Identify which cell holds the provided text, then report its (x, y) central coordinate. 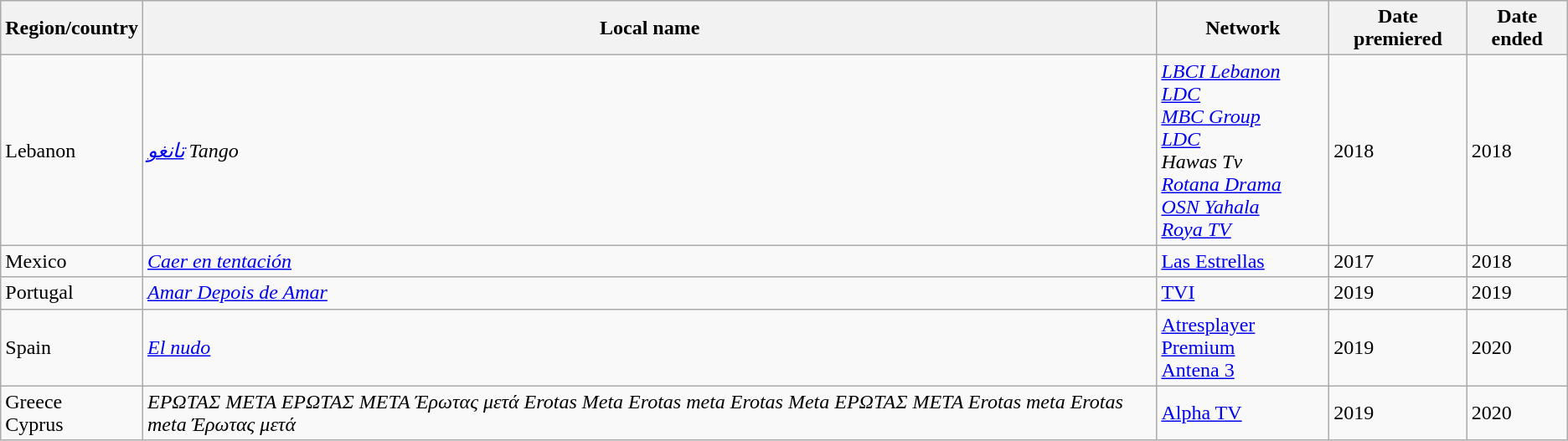
Date premiered (1398, 28)
Mexico (72, 261)
El nudo (649, 347)
Alpha TV (1243, 413)
Atresplayer PremiumAntena 3 (1243, 347)
Lebanon (72, 151)
Local name (649, 28)
Network (1243, 28)
GreeceCyprus (72, 413)
Portugal (72, 293)
2017 (1398, 261)
تانغو Tango (649, 151)
Date ended (1517, 28)
Caer en tentación (649, 261)
TVI (1243, 293)
Spain (72, 347)
ΕΡΩΤΑΣ ΜΕΤΑ ΕΡΩΤΑΣ ΜΕΤΑ Έρωτας μετά Erotas Meta Erotas meta Erotas Meta ΕΡΩΤΑΣ ΜΕΤΑ Erotas meta Erotas meta Έρωτας μετά (649, 413)
Amar Depois de Amar (649, 293)
Las Estrellas (1243, 261)
LBCI LebanonLDCMBC GroupLDCHawas TvRotana DramaOSN YahalaRoya TV (1243, 151)
Region/country (72, 28)
